Return [x, y] of the center of cell containing provided text 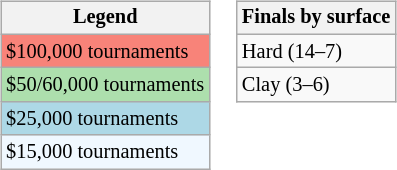
Clay (3–6) [316, 85]
$15,000 tournaments [105, 152]
Hard (14–7) [316, 51]
$100,000 tournaments [105, 51]
Legend [105, 18]
$50/60,000 tournaments [105, 85]
$25,000 tournaments [105, 119]
Finals by surface [316, 18]
